From the cell containing the given text, extract its center point as (X, Y) coordinate. 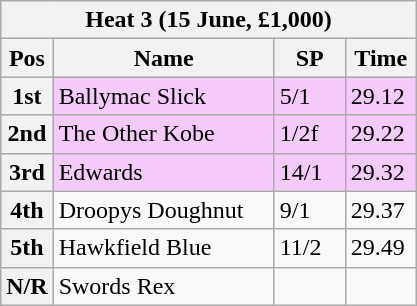
5/1 (310, 96)
Hawkfield Blue (164, 248)
29.49 (380, 248)
Droopys Doughnut (164, 210)
Edwards (164, 172)
1st (27, 96)
Pos (27, 58)
2nd (27, 134)
3rd (27, 172)
Swords Rex (164, 286)
29.22 (380, 134)
Time (380, 58)
29.32 (380, 172)
14/1 (310, 172)
4th (27, 210)
N/R (27, 286)
29.37 (380, 210)
5th (27, 248)
Ballymac Slick (164, 96)
SP (310, 58)
11/2 (310, 248)
9/1 (310, 210)
The Other Kobe (164, 134)
Heat 3 (15 June, £1,000) (209, 20)
1/2f (310, 134)
Name (164, 58)
29.12 (380, 96)
